Provide the [X, Y] coordinate of the cell's center where the given text is located.  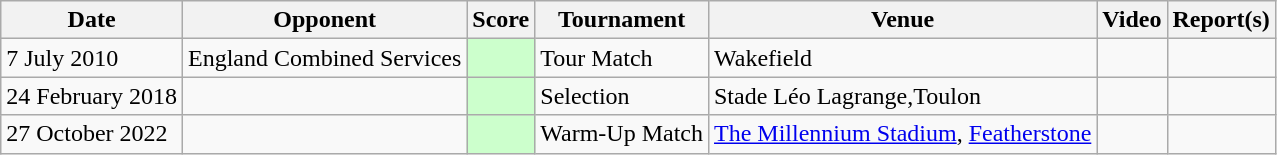
Warm-Up Match [622, 134]
Video [1132, 20]
24 February 2018 [92, 96]
Tour Match [622, 58]
Report(s) [1221, 20]
7 July 2010 [92, 58]
Tournament [622, 20]
Selection [622, 96]
England Combined Services [324, 58]
Date [92, 20]
Wakefield [902, 58]
Opponent [324, 20]
Score [501, 20]
27 October 2022 [92, 134]
The Millennium Stadium, Featherstone [902, 134]
Venue [902, 20]
Stade Léo Lagrange,Toulon [902, 96]
